Detect which cell encompasses the target text, then output its (X, Y) center coordinate. 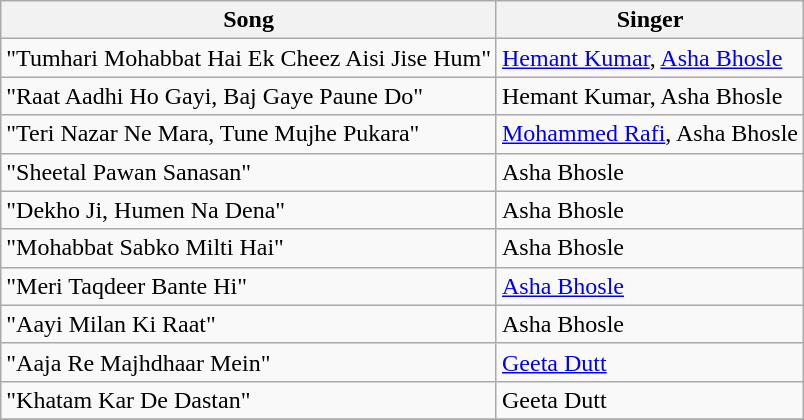
"Khatam Kar De Dastan" (249, 400)
"Aaja Re Majhdhaar Mein" (249, 362)
"Tumhari Mohabbat Hai Ek Cheez Aisi Jise Hum" (249, 58)
Song (249, 20)
Singer (650, 20)
"Aayi Milan Ki Raat" (249, 324)
"Sheetal Pawan Sanasan" (249, 172)
"Dekho Ji, Humen Na Dena" (249, 210)
"Raat Aadhi Ho Gayi, Baj Gaye Paune Do" (249, 96)
"Teri Nazar Ne Mara, Tune Mujhe Pukara" (249, 134)
"Mohabbat Sabko Milti Hai" (249, 248)
"Meri Taqdeer Bante Hi" (249, 286)
Mohammed Rafi, Asha Bhosle (650, 134)
